For the text-containing cell, return its midpoint in [x, y] coordinate format. 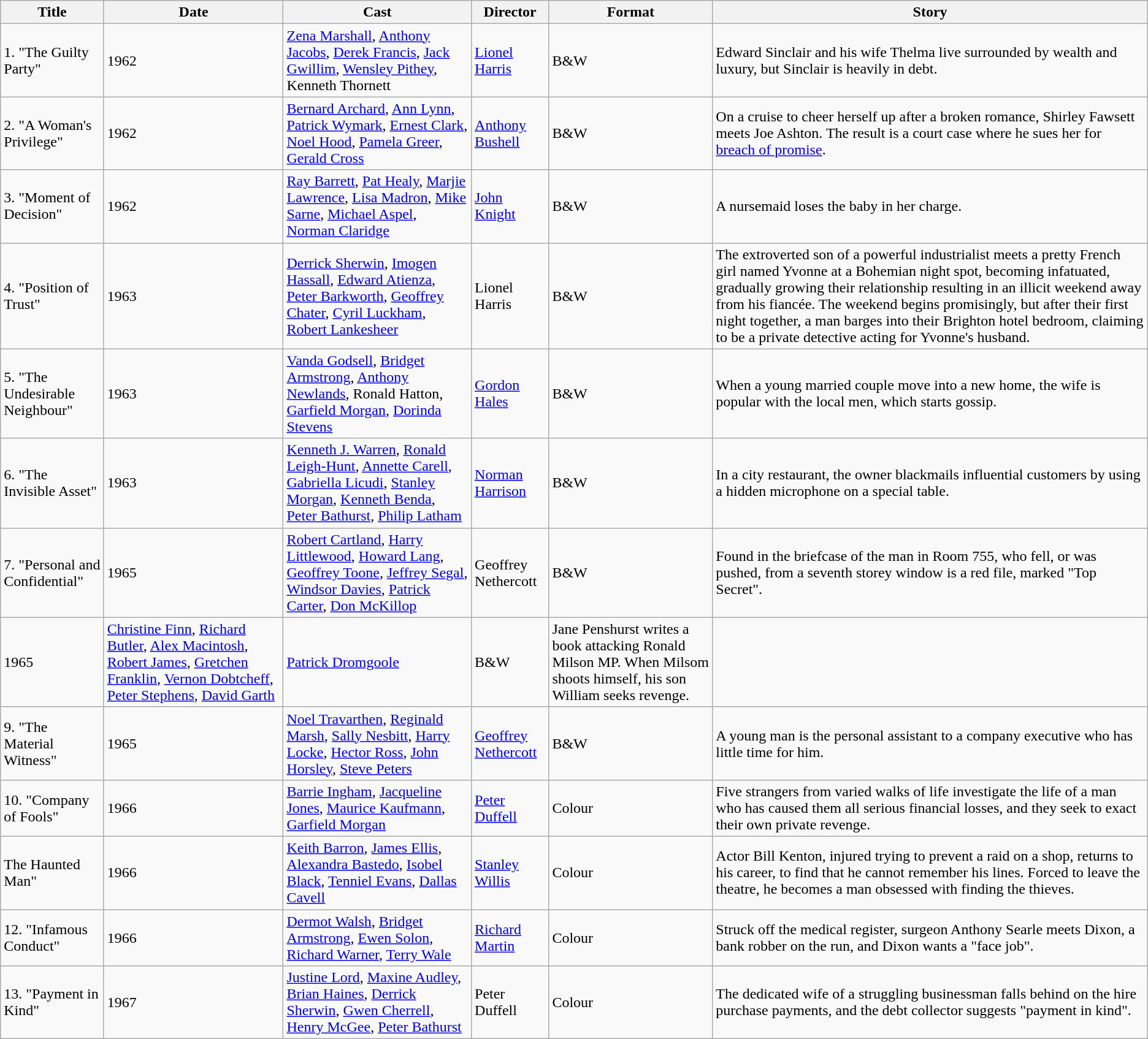
10. "Company of Fools" [52, 808]
Vanda Godsell, Bridget Armstrong, Anthony Newlands, Ronald Hatton, Garfield Morgan, Dorinda Stevens [378, 394]
Story [930, 12]
7. "Personal and Confidential" [52, 573]
Gordon Hales [510, 394]
Noel Travarthen, Reginald Marsh, Sally Nesbitt, Harry Locke, Hector Ross, John Horsley, Steve Peters [378, 743]
2. "A Woman's Privilege" [52, 134]
A young man is the personal assistant to a company executive who has little time for him. [930, 743]
The Haunted Man" [52, 873]
Jane Penshurst writes a book attacking Ronald Milson MP. When Milsom shoots himself, his son William seeks revenge. [630, 662]
Kenneth J. Warren, Ronald Leigh-Hunt, Annette Carell, Gabriella Licudi, Stanley Morgan, Kenneth Benda, Peter Bathurst, Philip Latham [378, 483]
1967 [194, 1003]
Justine Lord, Maxine Audley, Brian Haines, Derrick Sherwin, Gwen Cherrell, Henry McGee, Peter Bathurst [378, 1003]
Patrick Dromgoole [378, 662]
5. "The Undesirable Neighbour" [52, 394]
Bernard Archard, Ann Lynn, Patrick Wymark, Ernest Clark, Noel Hood, Pamela Greer, Gerald Cross [378, 134]
Christine Finn, Richard Butler, Alex Macintosh, Robert James, Gretchen Franklin, Vernon Dobtcheff, Peter Stephens, David Garth [194, 662]
Robert Cartland, Harry Littlewood, Howard Lang, Geoffrey Toone, Jeffrey Segal, Windsor Davies, Patrick Carter, Don McKillop [378, 573]
Title [52, 12]
3. "Moment of Decision" [52, 206]
13. "Payment in Kind" [52, 1003]
Director [510, 12]
4. "Position of Trust" [52, 295]
1. "The Guilty Party" [52, 60]
Richard Martin [510, 938]
In a city restaurant, the owner blackmails influential customers by using a hidden microphone on a special table. [930, 483]
Cast [378, 12]
When a young married couple move into a new home, the wife is popular with the local men, which starts gossip. [930, 394]
Keith Barron, James Ellis, Alexandra Bastedo, Isobel Black, Tenniel Evans, Dallas Cavell [378, 873]
The dedicated wife of a struggling businessman falls behind on the hire purchase payments, and the debt collector suggests "payment in kind". [930, 1003]
12. "Infamous Conduct" [52, 938]
Derrick Sherwin, Imogen Hassall, Edward Atienza, Peter Barkworth, Geoffrey Chater, Cyril Luckham, Robert Lankesheer [378, 295]
Anthony Bushell [510, 134]
Date [194, 12]
Dermot Walsh, Bridget Armstrong, Ewen Solon, Richard Warner, Terry Wale [378, 938]
Edward Sinclair and his wife Thelma live surrounded by wealth and luxury, but Sinclair is heavily in debt. [930, 60]
Norman Harrison [510, 483]
John Knight [510, 206]
Stanley Willis [510, 873]
A nursemaid loses the baby in her charge. [930, 206]
Format [630, 12]
Struck off the medical register, surgeon Anthony Searle meets Dixon, a bank robber on the run, and Dixon wants a "face job". [930, 938]
Found in the briefcase of the man in Room 755, who fell, or was pushed, from a seventh storey window is a red file, marked "Top Secret". [930, 573]
Barrie Ingham, Jacqueline Jones, Maurice Kaufmann, Garfield Morgan [378, 808]
Ray Barrett, Pat Healy, Marjie Lawrence, Lisa Madron, Mike Sarne, Michael Aspel, Norman Claridge [378, 206]
9. "The Material Witness" [52, 743]
Zena Marshall, Anthony Jacobs, Derek Francis, Jack Gwillim, Wensley Pithey, Kenneth Thornett [378, 60]
6. "The Invisible Asset" [52, 483]
